Return the [x, y] coordinate for the center point of the cell that contains the specified text.  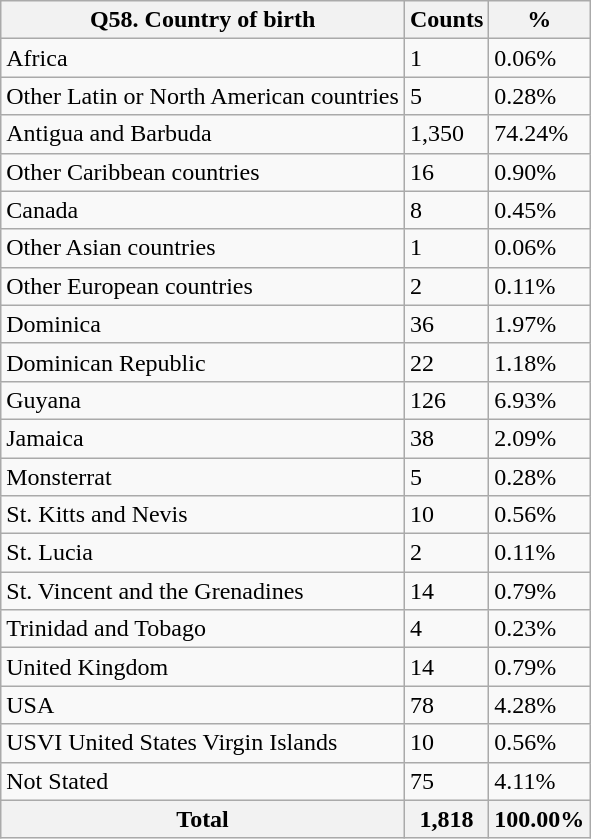
St. Kitts and Nevis [203, 515]
St. Vincent and the Grenadines [203, 591]
6.93% [540, 400]
74.24% [540, 134]
1,818 [446, 819]
4.11% [540, 781]
1,350 [446, 134]
% [540, 20]
USVI United States Virgin Islands [203, 743]
4.28% [540, 705]
St. Lucia [203, 553]
Canada [203, 210]
Antigua and Barbuda [203, 134]
United Kingdom [203, 667]
Guyana [203, 400]
Total [203, 819]
Trinidad and Tobago [203, 629]
Dominican Republic [203, 362]
75 [446, 781]
Monsterrat [203, 477]
1.18% [540, 362]
0.23% [540, 629]
8 [446, 210]
16 [446, 172]
1.97% [540, 324]
0.45% [540, 210]
Not Stated [203, 781]
2.09% [540, 438]
78 [446, 705]
22 [446, 362]
Other Latin or North American countries [203, 96]
Q58. Country of birth [203, 20]
Africa [203, 58]
Dominica [203, 324]
4 [446, 629]
USA [203, 705]
Jamaica [203, 438]
100.00% [540, 819]
Other European countries [203, 286]
Counts [446, 20]
Other Caribbean countries [203, 172]
126 [446, 400]
38 [446, 438]
36 [446, 324]
Other Asian countries [203, 248]
0.90% [540, 172]
